Extract the [X, Y] coordinate from the center of the cell holding the provided text.  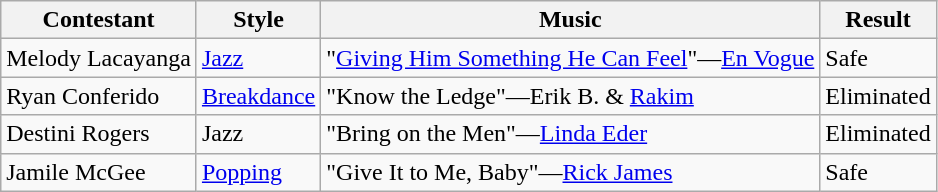
Melody Lacayanga [99, 58]
Result [878, 20]
"Bring on the Men"—Linda Eder [570, 134]
Music [570, 20]
Jamile McGee [99, 172]
Contestant [99, 20]
"Give It to Me, Baby"—Rick James [570, 172]
Destini Rogers [99, 134]
"Know the Ledge"—Erik B. & Rakim [570, 96]
Ryan Conferido [99, 96]
Style [258, 20]
Popping [258, 172]
"Giving Him Something He Can Feel"—En Vogue [570, 58]
Breakdance [258, 96]
